Return the (x, y) coordinate for the center point of the cell that contains the specified text.  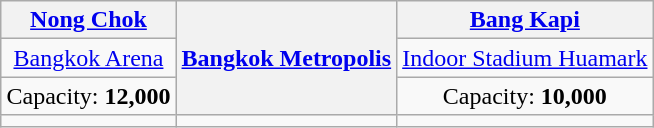
Nong Chok (88, 20)
Bang Kapi (525, 20)
Bangkok Arena (88, 58)
Indoor Stadium Huamark (525, 58)
Capacity: 10,000 (525, 96)
Capacity: 12,000 (88, 96)
Bangkok Metropolis (286, 58)
